Return [x, y] of the center of cell containing provided text 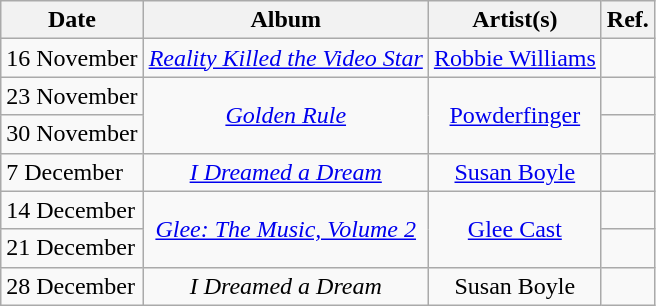
30 November [72, 134]
Robbie Williams [514, 58]
Artist(s) [514, 20]
7 December [72, 172]
23 November [72, 96]
21 December [72, 248]
14 December [72, 210]
Powderfinger [514, 115]
Ref. [628, 20]
Glee: The Music, Volume 2 [286, 229]
16 November [72, 58]
Reality Killed the Video Star [286, 58]
Glee Cast [514, 229]
Album [286, 20]
Golden Rule [286, 115]
Date [72, 20]
28 December [72, 286]
